From the cell containing the given text, extract its center point as (X, Y) coordinate. 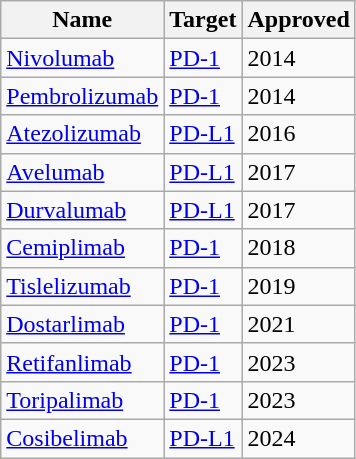
Nivolumab (82, 58)
Cemiplimab (82, 248)
2018 (298, 248)
2021 (298, 324)
Durvalumab (82, 210)
Retifanlimab (82, 362)
Tislelizumab (82, 286)
Toripalimab (82, 400)
2024 (298, 438)
Avelumab (82, 172)
Atezolizumab (82, 134)
2019 (298, 286)
Name (82, 20)
Approved (298, 20)
2016 (298, 134)
Dostarlimab (82, 324)
Cosibelimab (82, 438)
Pembrolizumab (82, 96)
Target (203, 20)
